Locate the cell with the specified text and output its [X, Y] center coordinate. 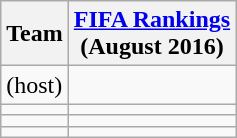
(host) [35, 85]
Team [35, 34]
FIFA Rankings(August 2016) [152, 34]
